Return (x, y) of the center of cell containing provided text 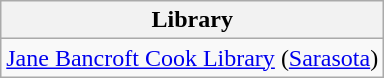
Jane Bancroft Cook Library (Sarasota) (192, 58)
Library (192, 20)
